From the cell containing the given text, extract its center point as (X, Y) coordinate. 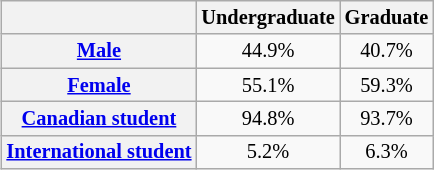
Male (100, 51)
93.7% (386, 119)
94.8% (268, 119)
International student (100, 152)
6.3% (386, 152)
40.7% (386, 51)
Female (100, 85)
Undergraduate (268, 18)
59.3% (386, 85)
55.1% (268, 85)
5.2% (268, 152)
Canadian student (100, 119)
44.9% (268, 51)
Graduate (386, 18)
